Output the [x, y] coordinate of the center of the cell containing the given text.  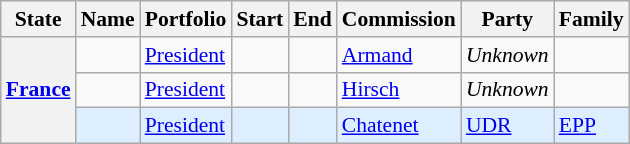
Commission [399, 19]
Start [260, 19]
End [312, 19]
Hirsch [399, 90]
France [38, 90]
Chatenet [399, 126]
Name [108, 19]
Family [592, 19]
Party [508, 19]
EPP [592, 126]
Armand [399, 55]
State [38, 19]
Portfolio [186, 19]
UDR [508, 126]
